Return the (x, y) coordinate for the center point of the cell that contains the specified text.  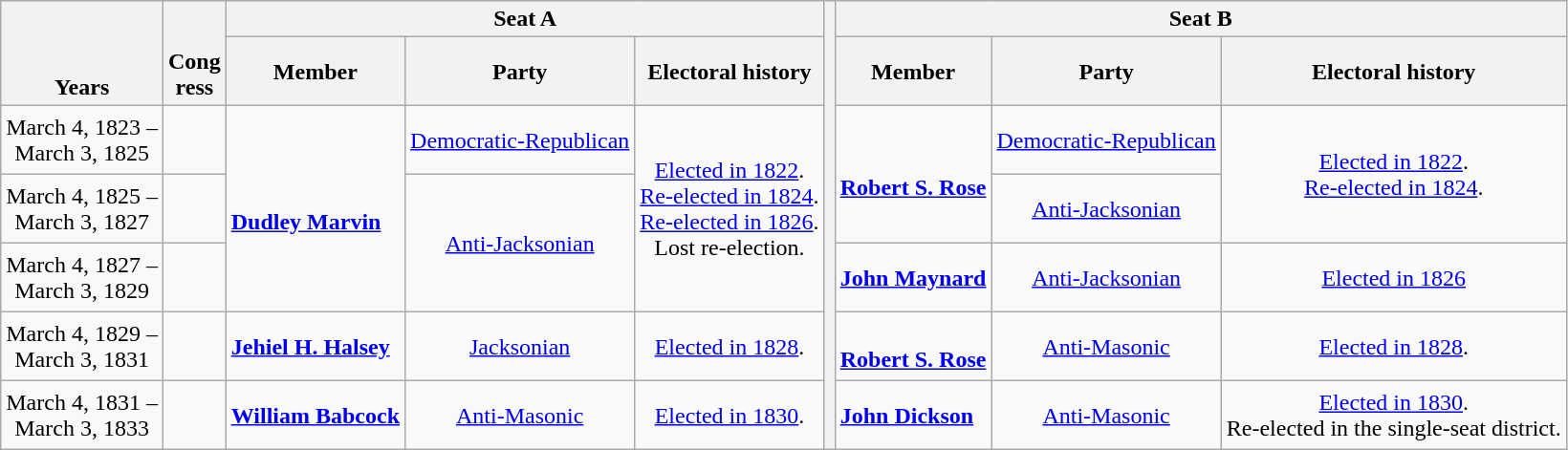
Dudley Marvin (316, 209)
Elected in 1822.Re-elected in 1824.Re-elected in 1826.Lost re-election. (730, 209)
Seat B (1201, 19)
Elected in 1822.Re-elected in 1824. (1394, 175)
March 4, 1823 –March 3, 1825 (82, 140)
March 4, 1829 –March 3, 1831 (82, 347)
Elected in 1826 (1394, 278)
Elected in 1830.Re-elected in the single-seat district. (1394, 416)
March 4, 1825 –March 3, 1827 (82, 209)
March 4, 1827 –March 3, 1829 (82, 278)
Elected in 1830. (730, 416)
Years (82, 54)
William Babcock (316, 416)
John Maynard (913, 278)
March 4, 1831 –March 3, 1833 (82, 416)
Congress (194, 54)
Jehiel H. Halsey (316, 347)
Jacksonian (520, 347)
Seat A (525, 19)
John Dickson (913, 416)
